Return [x, y] of the center of cell containing provided text 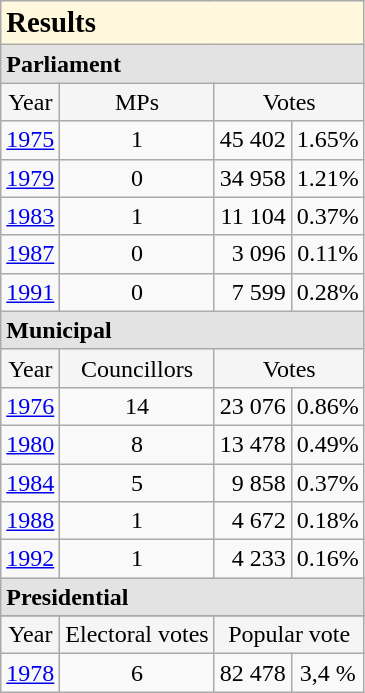
Electoral votes [137, 635]
23 076 [252, 406]
1991 [30, 292]
MPs [137, 102]
1980 [30, 444]
Councillors [137, 368]
82 478 [252, 673]
4 672 [252, 521]
11 104 [252, 216]
8 [137, 444]
9 858 [252, 483]
Municipal [183, 330]
1976 [30, 406]
3,4 % [328, 673]
4 233 [252, 559]
0.28% [328, 292]
Parliament [183, 64]
3 096 [252, 254]
1975 [30, 140]
45 402 [252, 140]
14 [137, 406]
0.18% [328, 521]
1.65% [328, 140]
1.21% [328, 178]
1988 [30, 521]
0.49% [328, 444]
7 599 [252, 292]
1979 [30, 178]
1978 [30, 673]
1983 [30, 216]
Popular vote [289, 635]
0.16% [328, 559]
0.86% [328, 406]
1987 [30, 254]
1992 [30, 559]
34 958 [252, 178]
Presidential [183, 597]
Results [183, 23]
0.11% [328, 254]
6 [137, 673]
13 478 [252, 444]
1984 [30, 483]
5 [137, 483]
